Output the (x, y) coordinate of the center of the cell containing the given text.  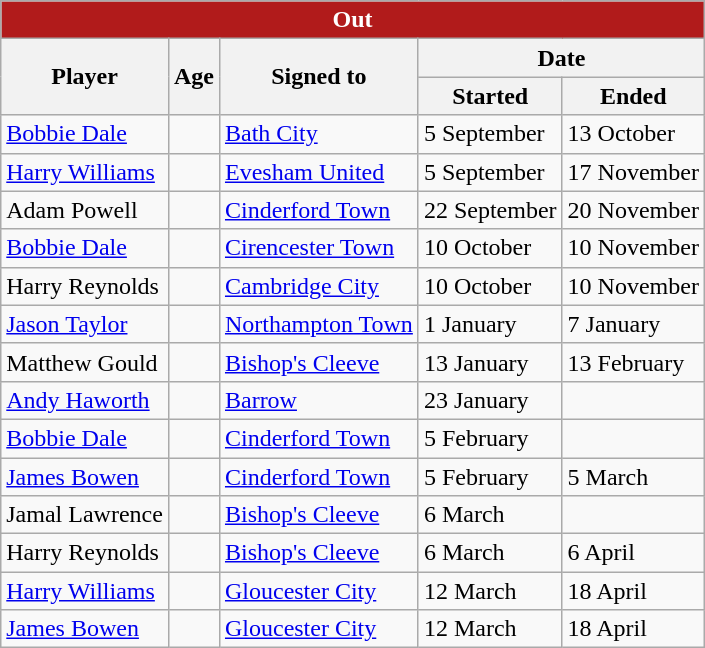
Jason Taylor (85, 324)
Player (85, 77)
13 January (490, 362)
Jamal Lawrence (85, 515)
Evesham United (318, 172)
6 April (633, 553)
7 January (633, 324)
Date (561, 58)
5 March (633, 477)
17 November (633, 172)
Signed to (318, 77)
13 October (633, 134)
Age (194, 77)
1 January (490, 324)
Andy Haworth (85, 400)
20 November (633, 210)
Matthew Gould (85, 362)
Cirencester Town (318, 248)
Barrow (318, 400)
23 January (490, 400)
Started (490, 96)
Northampton Town (318, 324)
Adam Powell (85, 210)
22 September (490, 210)
Out (353, 20)
13 February (633, 362)
Cambridge City (318, 286)
Ended (633, 96)
Bath City (318, 134)
